Capture the cell that displays the provided text and extract its [X, Y] central coordinate. 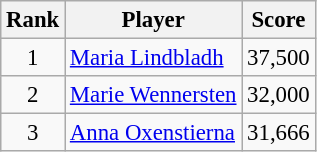
2 [33, 95]
Score [278, 20]
Maria Lindbladh [154, 58]
Marie Wennersten [154, 95]
1 [33, 58]
37,500 [278, 58]
31,666 [278, 133]
3 [33, 133]
Player [154, 20]
32,000 [278, 95]
Rank [33, 20]
Anna Oxenstierna [154, 133]
